Return the (X, Y) coordinate for the center point of the cell that contains the specified text.  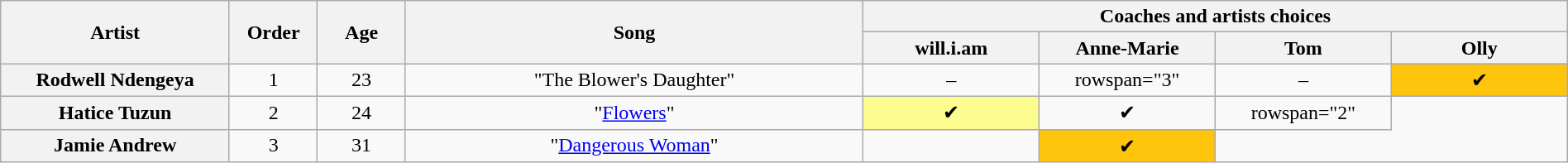
"Dangerous Woman" (633, 146)
24 (361, 113)
3 (273, 146)
will.i.am (951, 48)
Age (361, 32)
Order (273, 32)
Artist (116, 32)
Jamie Andrew (116, 146)
rowspan="3" (1128, 80)
Tom (1303, 48)
Anne-Marie (1128, 48)
"Flowers" (633, 113)
rowspan="2" (1303, 113)
2 (273, 113)
Olly (1479, 48)
1 (273, 80)
"The Blower's Daughter" (633, 80)
Rodwell Ndengeya (116, 80)
31 (361, 146)
23 (361, 80)
Hatice Tuzun (116, 113)
Song (633, 32)
Coaches and artists choices (1216, 17)
